Return the (x, y) coordinate for the center point of the cell that contains the specified text.  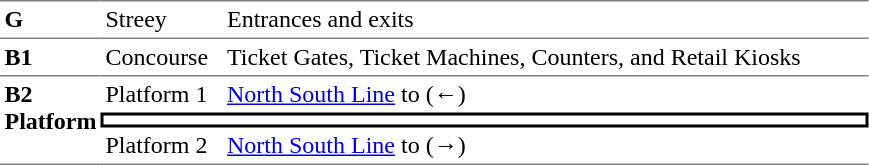
Entrances and exits (545, 20)
Ticket Gates, Ticket Machines, Counters, and Retail Kiosks (545, 58)
Platform 1 (162, 94)
B1 (50, 58)
G (50, 20)
North South Line to (←) (545, 94)
Streey (162, 20)
B2Platform (50, 120)
Concourse (162, 58)
